Output the (x, y) coordinate of the center of the cell containing the given text.  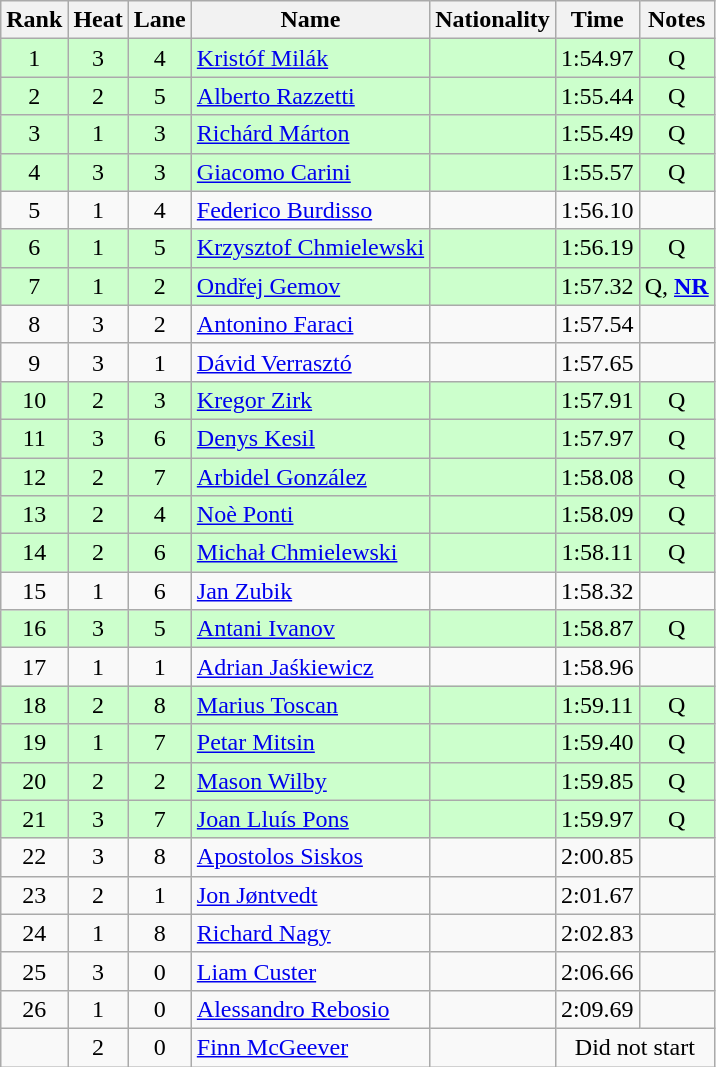
Mason Wilby (310, 781)
9 (34, 362)
2:00.85 (597, 857)
Joan Lluís Pons (310, 819)
1:58.96 (597, 667)
12 (34, 477)
1:57.32 (597, 286)
Time (597, 20)
15 (34, 591)
1:57.54 (597, 324)
26 (34, 1009)
Michał Chmielewski (310, 553)
10 (34, 400)
1:55.57 (597, 172)
14 (34, 553)
2:09.69 (597, 1009)
Richárd Márton (310, 134)
11 (34, 438)
Nationality (493, 20)
21 (34, 819)
Ondřej Gemov (310, 286)
1:58.87 (597, 629)
Rank (34, 20)
Giacomo Carini (310, 172)
2:01.67 (597, 895)
Lane (160, 20)
Antonino Faraci (310, 324)
Arbidel González (310, 477)
Petar Mitsin (310, 743)
Antani Ivanov (310, 629)
22 (34, 857)
Kregor Zirk (310, 400)
Q, NR (676, 286)
1:59.97 (597, 819)
Federico Burdisso (310, 210)
Richard Nagy (310, 933)
Alessandro Rebosio (310, 1009)
1:59.11 (597, 705)
Jon Jøntvedt (310, 895)
1:55.49 (597, 134)
1:57.97 (597, 438)
18 (34, 705)
24 (34, 933)
Name (310, 20)
Kristóf Milák (310, 58)
Apostolos Siskos (310, 857)
Heat (98, 20)
20 (34, 781)
1:56.10 (597, 210)
17 (34, 667)
1:58.32 (597, 591)
13 (34, 515)
19 (34, 743)
Noè Ponti (310, 515)
Jan Zubik (310, 591)
2:02.83 (597, 933)
Notes (676, 20)
1:59.40 (597, 743)
Denys Kesil (310, 438)
Did not start (634, 1047)
Krzysztof Chmielewski (310, 248)
1:55.44 (597, 96)
25 (34, 971)
1:57.91 (597, 400)
1:58.09 (597, 515)
Adrian Jaśkiewicz (310, 667)
Alberto Razzetti (310, 96)
2:06.66 (597, 971)
1:54.97 (597, 58)
16 (34, 629)
Marius Toscan (310, 705)
1:58.08 (597, 477)
1:57.65 (597, 362)
Liam Custer (310, 971)
Finn McGeever (310, 1047)
23 (34, 895)
1:59.85 (597, 781)
Dávid Verrasztó (310, 362)
1:56.19 (597, 248)
1:58.11 (597, 553)
